Detect which cell encompasses the target text, then output its (X, Y) center coordinate. 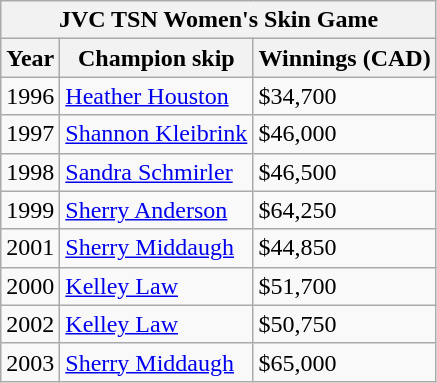
1999 (30, 210)
2003 (30, 362)
$50,750 (344, 324)
1997 (30, 134)
$34,700 (344, 96)
$44,850 (344, 248)
2000 (30, 286)
JVC TSN Women's Skin Game (218, 20)
2002 (30, 324)
Shannon Kleibrink (156, 134)
Sandra Schmirler (156, 172)
$64,250 (344, 210)
$46,500 (344, 172)
Champion skip (156, 58)
1998 (30, 172)
$51,700 (344, 286)
$46,000 (344, 134)
$65,000 (344, 362)
Winnings (CAD) (344, 58)
1996 (30, 96)
Sherry Anderson (156, 210)
Heather Houston (156, 96)
2001 (30, 248)
Year (30, 58)
